Return [X, Y] of the center of cell containing provided text 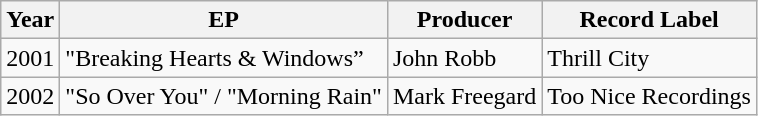
"Breaking Hearts & Windows” [224, 58]
Mark Freegard [464, 96]
Thrill City [650, 58]
Record Label [650, 20]
Year [30, 20]
2001 [30, 58]
EP [224, 20]
John Robb [464, 58]
Producer [464, 20]
Too Nice Recordings [650, 96]
2002 [30, 96]
"So Over You" / "Morning Rain" [224, 96]
